Extract the (X, Y) coordinate from the center of the cell holding the provided text.  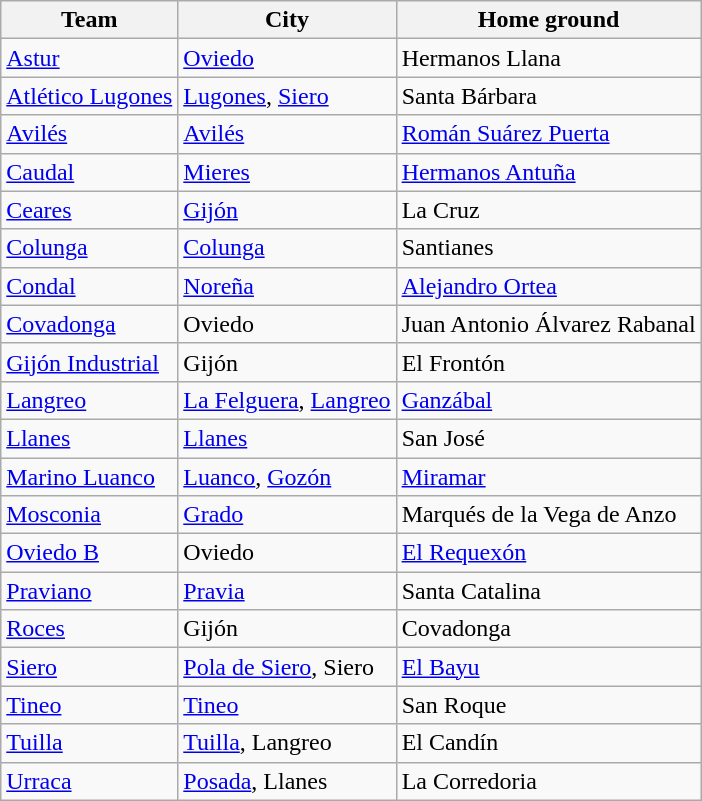
Mosconia (90, 515)
La Corredoria (548, 781)
Marqués de la Vega de Anzo (548, 515)
Ganzábal (548, 400)
Tuilla, Langreo (287, 743)
Juan Antonio Álvarez Rabanal (548, 324)
El Requexón (548, 553)
City (287, 20)
Team (90, 20)
La Felguera, Langreo (287, 400)
La Cruz (548, 210)
Miramar (548, 477)
Caudal (90, 172)
Praviano (90, 591)
Posada, Llanes (287, 781)
Oviedo B (90, 553)
Marino Luanco (90, 477)
San José (548, 438)
Hermanos Antuña (548, 172)
Luanco, Gozón (287, 477)
Lugones, Siero (287, 96)
Gijón Industrial (90, 362)
San Roque (548, 705)
Pola de Siero, Siero (287, 667)
Santa Catalina (548, 591)
Atlético Lugones (90, 96)
Santa Bárbara (548, 96)
Pravia (287, 591)
Mieres (287, 172)
Urraca (90, 781)
El Bayu (548, 667)
Home ground (548, 20)
Siero (90, 667)
Santianes (548, 248)
Alejandro Ortea (548, 286)
El Candín (548, 743)
Tuilla (90, 743)
Condal (90, 286)
Ceares (90, 210)
Roces (90, 629)
Grado (287, 515)
Langreo (90, 400)
Noreña (287, 286)
Astur (90, 58)
El Frontón (548, 362)
Hermanos Llana (548, 58)
Román Suárez Puerta (548, 134)
